From the cell containing the given text, extract its center point as [x, y] coordinate. 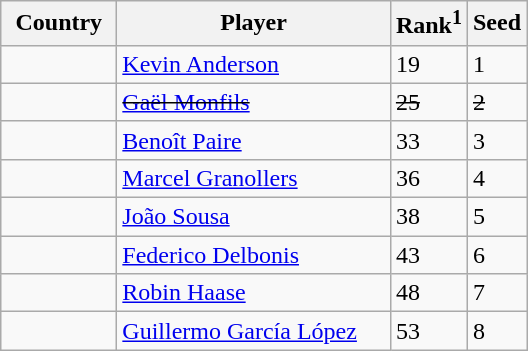
Benoît Paire [254, 140]
Federico Delbonis [254, 255]
Kevin Anderson [254, 64]
33 [428, 140]
João Sousa [254, 217]
Guillermo García López [254, 331]
1 [496, 64]
4 [496, 178]
7 [496, 293]
43 [428, 255]
25 [428, 102]
53 [428, 331]
Gaël Monfils [254, 102]
8 [496, 331]
36 [428, 178]
3 [496, 140]
48 [428, 293]
6 [496, 255]
5 [496, 217]
Player [254, 24]
Seed [496, 24]
Rank1 [428, 24]
19 [428, 64]
Robin Haase [254, 293]
38 [428, 217]
Marcel Granollers [254, 178]
Country [59, 24]
2 [496, 102]
